Capture the cell that displays the provided text and extract its [X, Y] central coordinate. 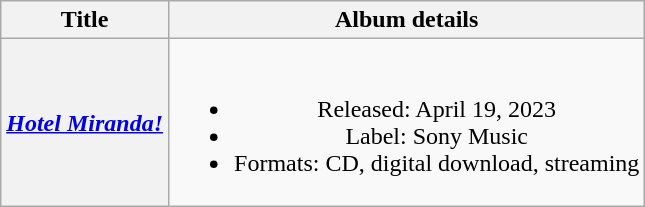
Released: April 19, 2023Label: Sony MusicFormats: CD, digital download, streaming [407, 122]
Hotel Miranda! [85, 122]
Title [85, 20]
Album details [407, 20]
